Pinpoint the cell where the given text exists, returning its [X, Y] midpoint coordinate. 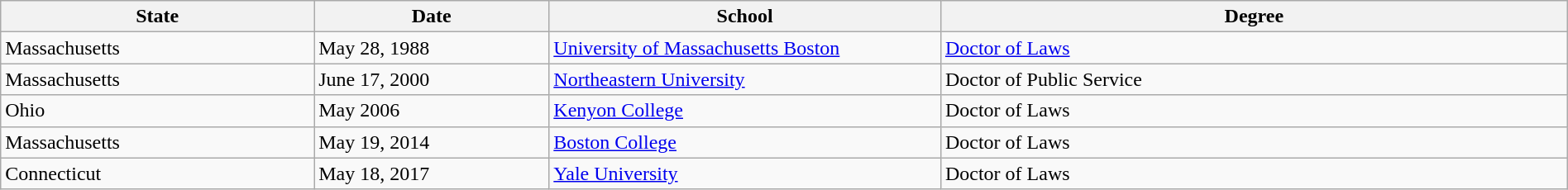
May 2006 [432, 111]
Date [432, 17]
State [157, 17]
Northeastern University [745, 79]
Kenyon College [745, 111]
Ohio [157, 111]
May 28, 1988 [432, 48]
June 17, 2000 [432, 79]
School [745, 17]
Boston College [745, 142]
Degree [1254, 17]
Doctor of Public Service [1254, 79]
Connecticut [157, 173]
May 19, 2014 [432, 142]
University of Massachusetts Boston [745, 48]
May 18, 2017 [432, 173]
Yale University [745, 173]
